Return the [X, Y] coordinate for the center point of the cell that contains the specified text.  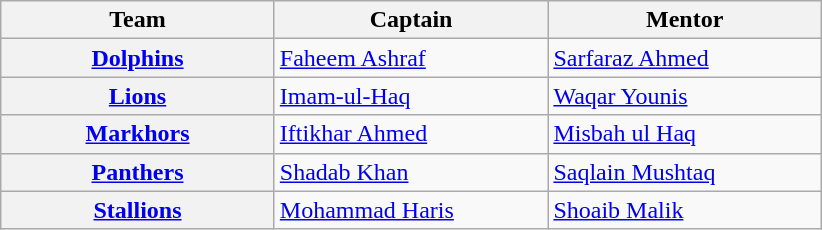
Mentor [685, 20]
Mohammad Haris [411, 210]
Iftikhar Ahmed [411, 134]
Saqlain Mushtaq [685, 172]
Sarfaraz Ahmed [685, 58]
Shadab Khan [411, 172]
Imam-ul-Haq [411, 96]
Faheem Ashraf [411, 58]
Waqar Younis [685, 96]
Team [138, 20]
Misbah ul Haq [685, 134]
Markhors [138, 134]
Captain [411, 20]
Lions [138, 96]
Panthers [138, 172]
Shoaib Malik [685, 210]
Stallions [138, 210]
Dolphins [138, 58]
